For the text-containing cell, return its midpoint in (X, Y) coordinate format. 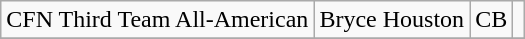
CFN Third Team All-American (158, 20)
CB (492, 20)
Bryce Houston (392, 20)
